Capture the cell that displays the provided text and extract its [X, Y] central coordinate. 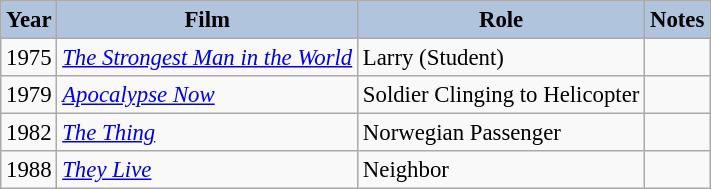
They Live [208, 170]
Year [29, 20]
Norwegian Passenger [502, 133]
1979 [29, 95]
Film [208, 20]
Role [502, 20]
Notes [678, 20]
Neighbor [502, 170]
1982 [29, 133]
Larry (Student) [502, 58]
The Strongest Man in the World [208, 58]
1988 [29, 170]
Apocalypse Now [208, 95]
1975 [29, 58]
Soldier Clinging to Helicopter [502, 95]
The Thing [208, 133]
